Search for the cell housing the specified text and yield its (X, Y) center coordinate. 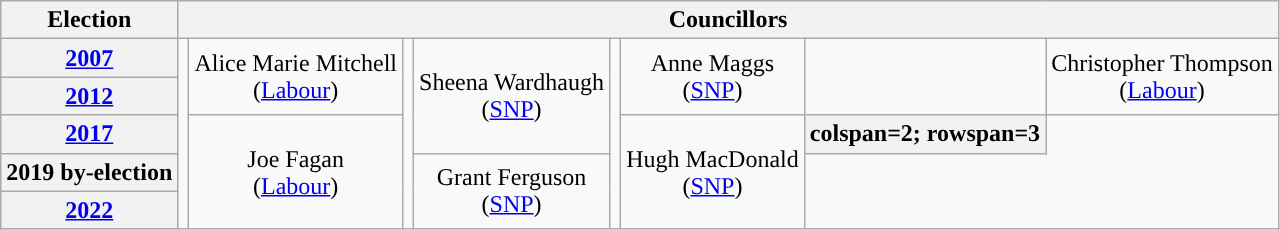
Sheena Wardhaugh(SNP) (512, 96)
2022 (90, 210)
2007 (90, 58)
Hugh MacDonald(SNP) (713, 172)
Grant Ferguson(SNP) (512, 191)
Election (90, 20)
Councillors (728, 20)
Anne Maggs(SNP) (713, 77)
2019 by-election (90, 172)
colspan=2; rowspan=3 (924, 134)
Alice Marie Mitchell(Labour) (296, 77)
2012 (90, 96)
2017 (90, 134)
Christopher Thompson(Labour) (1162, 77)
Joe Fagan(Labour) (296, 172)
